From the cell containing the given text, extract its center point as [X, Y] coordinate. 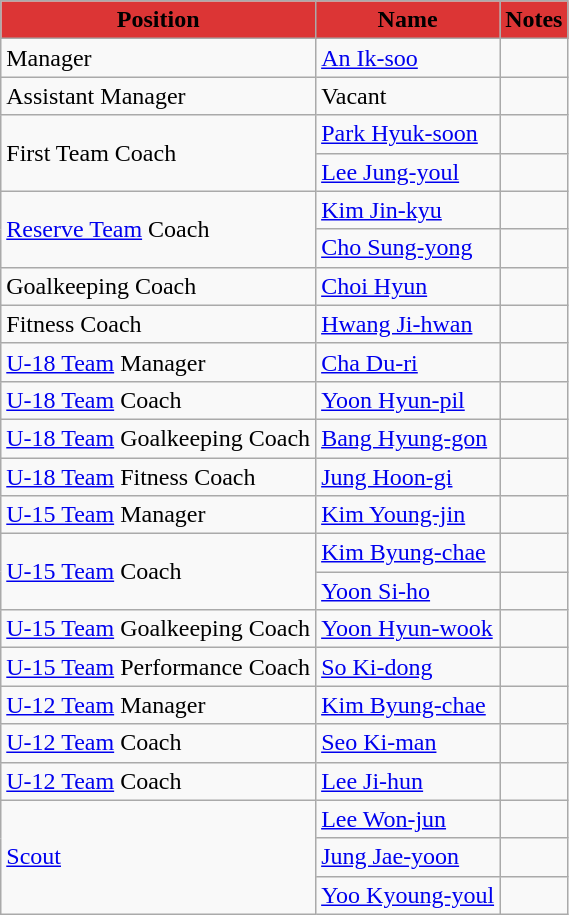
U-18 Team Manager [158, 362]
Yoon Hyun-wook [408, 629]
U-15 Team Goalkeeping Coach [158, 629]
U-15 Team Performance Coach [158, 667]
Name [408, 20]
Lee Ji-hun [408, 781]
Kim Young-jin [408, 515]
U-15 Team Coach [158, 572]
Jung Jae-yoon [408, 857]
Choi Hyun [408, 286]
Lee Won-jun [408, 819]
Hwang Ji-hwan [408, 324]
Lee Jung-youl [408, 172]
Scout [158, 857]
So Ki-dong [408, 667]
Yoon Si-ho [408, 591]
Manager [158, 58]
U-12 Team Manager [158, 705]
Reserve Team Coach [158, 229]
Assistant Manager [158, 96]
U-18 Team Goalkeeping Coach [158, 438]
Position [158, 20]
Cha Du-ri [408, 362]
U-18 Team Coach [158, 400]
Yoo Kyoung-youl [408, 895]
Notes [534, 20]
Fitness Coach [158, 324]
U-15 Team Manager [158, 515]
Jung Hoon-gi [408, 477]
U-18 Team Fitness Coach [158, 477]
First Team Coach [158, 153]
Goalkeeping Coach [158, 286]
Vacant [408, 96]
Kim Jin-kyu [408, 210]
An Ik-soo [408, 58]
Park Hyuk-soon [408, 134]
Yoon Hyun-pil [408, 400]
Bang Hyung-gon [408, 438]
Seo Ki-man [408, 743]
Cho Sung-yong [408, 248]
